Output the [x, y] coordinate of the center of the cell containing the given text.  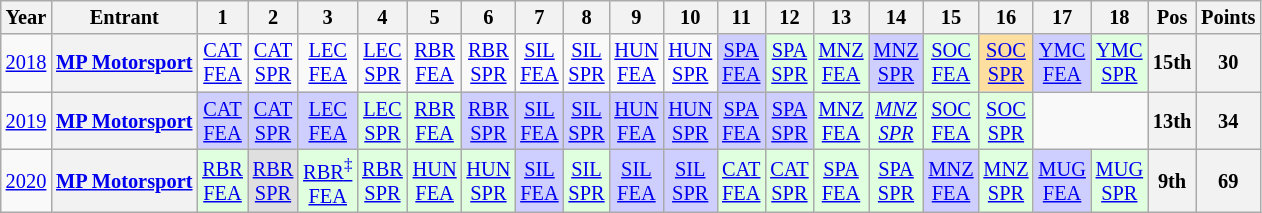
15th [1172, 63]
2018 [26, 63]
2019 [26, 121]
15 [950, 17]
34 [1228, 121]
YMCSPR [1120, 63]
18 [1120, 17]
69 [1228, 180]
13 [842, 17]
8 [587, 17]
RBR‡FEA [328, 180]
7 [539, 17]
5 [435, 17]
MUGFEA [1062, 180]
12 [789, 17]
10 [690, 17]
17 [1062, 17]
Points [1228, 17]
Pos [1172, 17]
6 [489, 17]
30 [1228, 63]
Entrant [124, 17]
MUGSPR [1120, 180]
16 [1006, 17]
13th [1172, 121]
YMCFEA [1062, 63]
9th [1172, 180]
3 [328, 17]
11 [741, 17]
1 [222, 17]
14 [896, 17]
2020 [26, 180]
9 [636, 17]
4 [382, 17]
2 [273, 17]
Year [26, 17]
